Locate the cell with the specified text and output its [x, y] center coordinate. 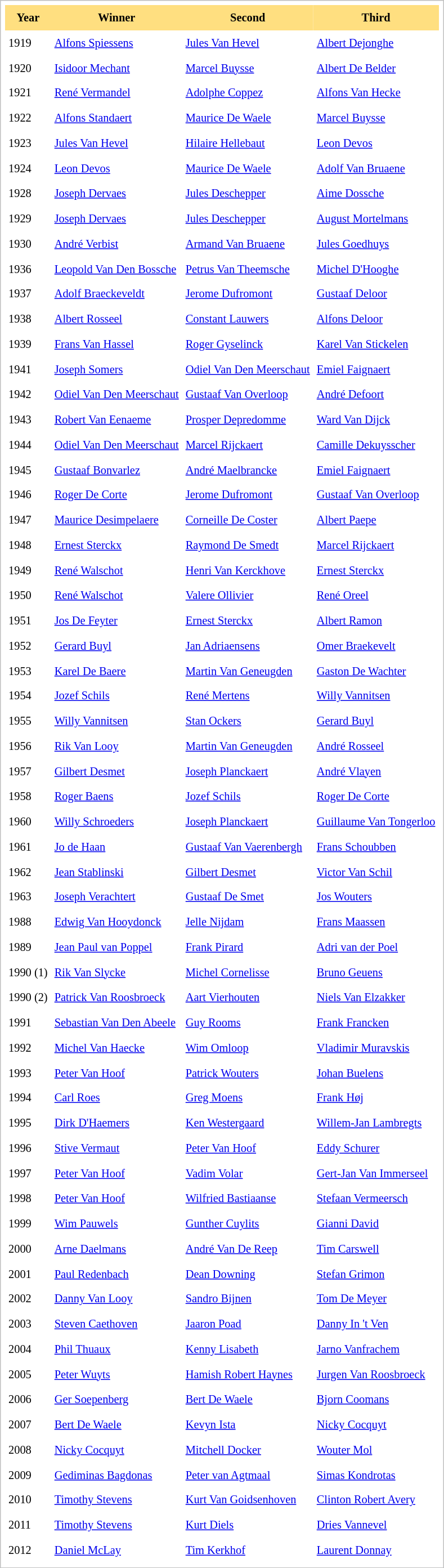
1961 [28, 847]
Ger Soepenberg [117, 1400]
Stive Vermaut [117, 1149]
1950 [28, 596]
Dean Downing [248, 1274]
Carl Roes [117, 1098]
2001 [28, 1274]
Alfons Spiessens [117, 43]
Steven Caethoven [117, 1324]
Armand Van Bruaene [248, 244]
Daniel McLay [117, 1551]
Greg Moens [248, 1098]
Paul Redenbach [117, 1274]
Jelle Nijdam [248, 922]
Gustaaf Deloor [376, 294]
1939 [28, 345]
Gaston De Wachter [376, 671]
Kurt Diels [248, 1525]
Aart Vierhouten [248, 998]
1943 [28, 420]
Mitchell Docker [248, 1450]
Gustaaf De Smet [248, 897]
1999 [28, 1224]
Constant Lauwers [248, 319]
Winner [117, 18]
Michel Cornelisse [248, 973]
Alfons Standaert [117, 118]
Frans Van Hassel [117, 345]
Sandro Bijnen [248, 1299]
Frans Schoubben [376, 847]
1993 [28, 1073]
Willy Schroeders [117, 822]
Third [376, 18]
Johan Buelens [376, 1073]
Jaaron Poad [248, 1324]
Camille Dekuysscher [376, 445]
Patrick Van Roosbroeck [117, 998]
Maurice Desimpelaere [117, 520]
Albert Rosseel [117, 319]
Jean Paul van Poppel [117, 947]
Prosper Depredomme [248, 420]
Hilaire Hellebaut [248, 143]
Jo de Haan [117, 847]
2000 [28, 1249]
Danny In 't Ven [376, 1324]
Jules Goedhuys [376, 244]
Sebastian Van Den Abeele [117, 1022]
Gediminas Bagdonas [117, 1475]
Vladimir Muravskis [376, 1048]
Jarno Vanfrachem [376, 1349]
1996 [28, 1149]
André Defoort [376, 394]
André Verbist [117, 244]
Albert De Belder [376, 68]
André Maelbrancke [248, 470]
1945 [28, 470]
2004 [28, 1349]
Isidoor Mechant [117, 68]
1941 [28, 369]
Adolphe Coppez [248, 93]
Aime Dossche [376, 194]
1998 [28, 1198]
1951 [28, 620]
Wouter Mol [376, 1450]
Vadim Volar [248, 1173]
1920 [28, 68]
Kenny Lisabeth [248, 1349]
1990 (1) [28, 973]
1991 [28, 1022]
Gianni David [376, 1224]
Joseph Somers [117, 369]
2007 [28, 1424]
1988 [28, 922]
Albert Dejonghe [376, 43]
1930 [28, 244]
Guy Rooms [248, 1022]
Roger Baens [117, 796]
Jan Adriaensens [248, 646]
Alfons Deloor [376, 319]
Karel De Baere [117, 671]
Peter van Agtmaal [248, 1475]
Ken Westergaard [248, 1123]
Rik Van Looy [117, 747]
Jos Wouters [376, 897]
1989 [28, 947]
Clinton Robert Avery [376, 1500]
2011 [28, 1525]
2006 [28, 1400]
1947 [28, 520]
Jurgen Van Roosbroeck [376, 1375]
Wim Omloop [248, 1048]
Michel Van Haecke [117, 1048]
Stan Ockers [248, 721]
1995 [28, 1123]
1929 [28, 218]
August Mortelmans [376, 218]
Petrus Van Theemsche [248, 269]
1992 [28, 1048]
Joseph Verachtert [117, 897]
Victor Van Schil [376, 872]
René Mertens [248, 696]
René Vermandel [117, 93]
1922 [28, 118]
2005 [28, 1375]
Second [248, 18]
Leopold Van Den Bossche [117, 269]
Rik Van Slycke [117, 973]
Bruno Geuens [376, 973]
Jean Stablinski [117, 872]
Peter Wuyts [117, 1375]
1923 [28, 143]
2003 [28, 1324]
Robert Van Eenaeme [117, 420]
Michel D'Hooghe [376, 269]
2008 [28, 1450]
Year [28, 18]
Adolf Van Bruaene [376, 169]
1960 [28, 822]
2010 [28, 1500]
2009 [28, 1475]
Frank Francken [376, 1022]
Omer Braekevelt [376, 646]
1997 [28, 1173]
Arne Daelmans [117, 1249]
Karel Van Stickelen [376, 345]
Roger Gyselinck [248, 345]
1990 (2) [28, 998]
1955 [28, 721]
Wim Pauwels [117, 1224]
Alfons Van Hecke [376, 93]
Danny Van Looy [117, 1299]
Stefaan Vermeersch [376, 1198]
Raymond De Smedt [248, 545]
1937 [28, 294]
Niels Van Elzakker [376, 998]
Bjorn Coomans [376, 1400]
1956 [28, 747]
1953 [28, 671]
Phil Thuaux [117, 1349]
1962 [28, 872]
Frans Maassen [376, 922]
1936 [28, 269]
Henri Van Kerckhove [248, 571]
Willem-Jan Lambregts [376, 1123]
Tim Carswell [376, 1249]
Frank Pirard [248, 947]
1952 [28, 646]
1963 [28, 897]
1919 [28, 43]
Kevyn Ista [248, 1424]
Albert Paepe [376, 520]
Edwig Van Hooydonck [117, 922]
Corneille De Coster [248, 520]
Guillaume Van Tongerloo [376, 822]
1948 [28, 545]
Dries Vannevel [376, 1525]
Dirk D'Haemers [117, 1123]
Tim Kerkhof [248, 1551]
1994 [28, 1098]
Adolf Braeckeveldt [117, 294]
Gustaaf Van Vaerenbergh [248, 847]
René Oreel [376, 596]
Simas Kondrotas [376, 1475]
1944 [28, 445]
Albert Ramon [376, 620]
Hamish Robert Haynes [248, 1375]
2012 [28, 1551]
André Vlayen [376, 771]
1957 [28, 771]
André Rosseel [376, 747]
André Van De Reep [248, 1249]
1921 [28, 93]
2002 [28, 1299]
Tom De Meyer [376, 1299]
1946 [28, 495]
Gustaaf Bonvarlez [117, 470]
1942 [28, 394]
Ward Van Dijck [376, 420]
Gunther Cuylits [248, 1224]
Valere Ollivier [248, 596]
1958 [28, 796]
1928 [28, 194]
Frank Høj [376, 1098]
Kurt Van Goidsenhoven [248, 1500]
1924 [28, 169]
Stefan Grimon [376, 1274]
1949 [28, 571]
1938 [28, 319]
Adri van der Poel [376, 947]
1954 [28, 696]
Gert-Jan Van Immerseel [376, 1173]
Patrick Wouters [248, 1073]
Eddy Schurer [376, 1149]
Jos De Feyter [117, 620]
Laurent Donnay [376, 1551]
Wilfried Bastiaanse [248, 1198]
